From the cell containing the given text, extract its center point as (X, Y) coordinate. 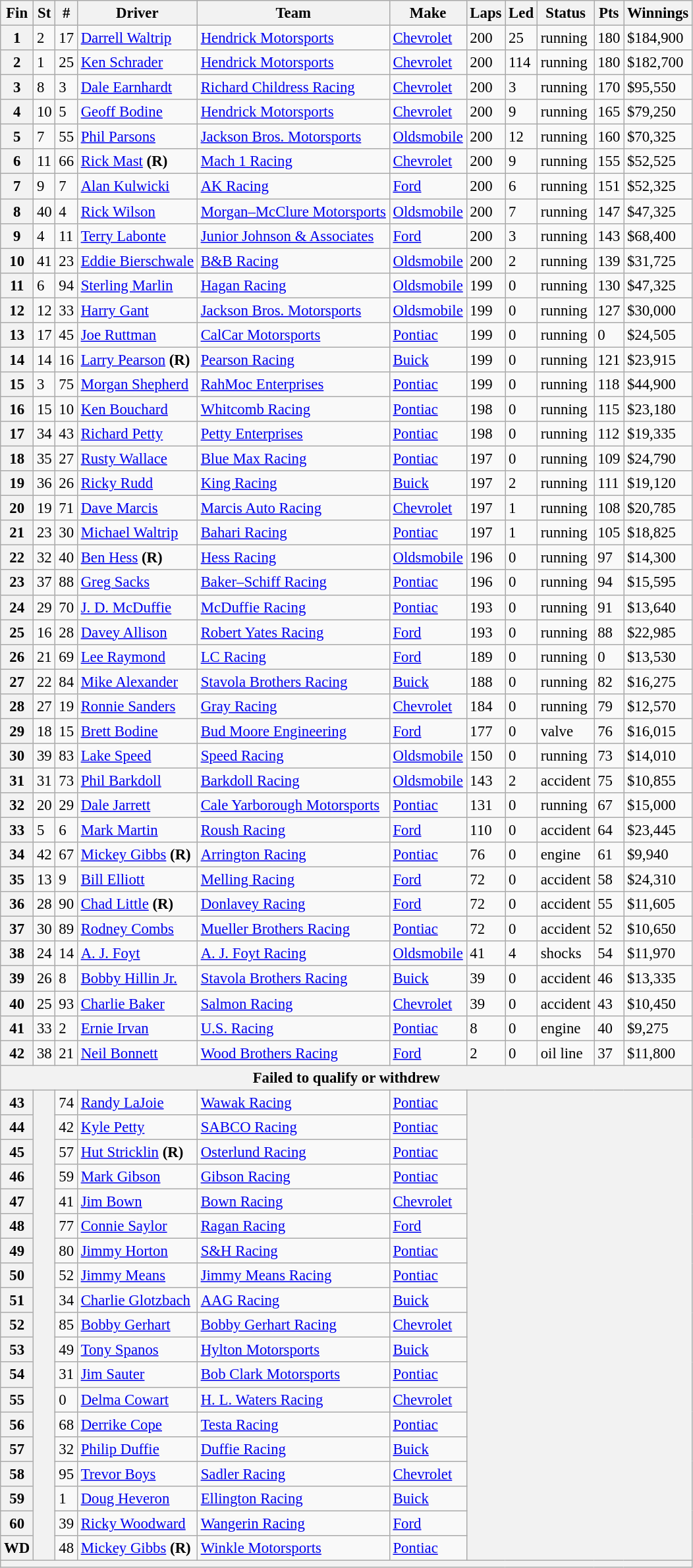
Mark Gibson (137, 1177)
$10,650 (658, 929)
47 (17, 1201)
Donlavey Racing (293, 904)
$11,800 (658, 1053)
Larry Pearson (R) (137, 360)
121 (609, 360)
Ben Hess (R) (137, 558)
177 (486, 731)
Make (428, 13)
$95,550 (658, 88)
$10,855 (658, 780)
84 (66, 682)
69 (66, 657)
$24,505 (658, 335)
$184,900 (658, 38)
Mike Alexander (137, 682)
82 (609, 682)
95 (66, 1474)
97 (609, 558)
115 (609, 409)
Whitcomb Racing (293, 409)
Dave Marcis (137, 508)
$9,275 (658, 1028)
Greg Sacks (137, 583)
Bill Elliott (137, 880)
Dale Earnhardt (137, 88)
Barkdoll Racing (293, 780)
Ken Bouchard (137, 409)
Gibson Racing (293, 1177)
$12,570 (658, 707)
$31,725 (658, 261)
131 (486, 805)
Ellington Racing (293, 1499)
Pearson Racing (293, 360)
Ernie Irvan (137, 1028)
$70,325 (658, 137)
$16,275 (658, 682)
Wood Brothers Racing (293, 1053)
$13,335 (658, 979)
147 (609, 211)
CalCar Motorsports (293, 335)
Lake Speed (137, 756)
$44,900 (658, 385)
Blue Max Racing (293, 459)
Brett Bodine (137, 731)
Status (565, 13)
Rodney Combs (137, 929)
Jimmy Means (137, 1276)
Testa Racing (293, 1424)
Cale Yarborough Motorsports (293, 805)
$23,180 (658, 409)
Winnings (658, 13)
44 (17, 1127)
Delma Cowart (137, 1399)
Mach 1 Racing (293, 161)
Richard Petty (137, 434)
Phil Barkdoll (137, 780)
Speed Racing (293, 756)
Hagan Racing (293, 285)
139 (609, 261)
Wawak Racing (293, 1102)
$16,015 (658, 731)
189 (486, 657)
Morgan Shepherd (137, 385)
Melling Racing (293, 880)
71 (66, 508)
Derrike Cope (137, 1424)
90 (66, 904)
$11,970 (658, 954)
51 (17, 1301)
Jimmy Means Racing (293, 1276)
130 (609, 285)
118 (609, 385)
Failed to qualify or withdrew (346, 1077)
64 (609, 830)
Dale Jarrett (137, 805)
RahMoc Enterprises (293, 385)
B&B Racing (293, 261)
Harry Gant (137, 310)
LC Racing (293, 657)
$19,335 (658, 434)
$14,300 (658, 558)
Pts (609, 13)
WD (17, 1548)
shocks (565, 954)
Bud Moore Engineering (293, 731)
150 (486, 756)
$24,790 (658, 459)
King Racing (293, 483)
$11,605 (658, 904)
U.S. Racing (293, 1028)
AAG Racing (293, 1301)
$182,700 (658, 63)
$10,450 (658, 1004)
Marcis Auto Racing (293, 508)
$23,915 (658, 360)
$79,250 (658, 112)
91 (609, 607)
Lee Raymond (137, 657)
$23,445 (658, 830)
114 (522, 63)
Driver (137, 13)
$9,940 (658, 855)
Robert Yates Racing (293, 632)
Gray Racing (293, 707)
80 (66, 1251)
$24,310 (658, 880)
Randy LaJoie (137, 1102)
Baker–Schiff Racing (293, 583)
127 (609, 310)
Hess Racing (293, 558)
$18,825 (658, 533)
Bobby Gerhart (137, 1325)
Darrell Waltrip (137, 38)
Davey Allison (137, 632)
Bown Racing (293, 1201)
Mueller Brothers Racing (293, 929)
151 (609, 186)
108 (609, 508)
Rick Mast (R) (137, 161)
Terry Labonte (137, 236)
Bahari Racing (293, 533)
Laps (486, 13)
Ken Schrader (137, 63)
89 (66, 929)
Rick Wilson (137, 211)
Sadler Racing (293, 1474)
Joe Ruttman (137, 335)
Tony Spanos (137, 1350)
oil line (565, 1053)
$13,530 (658, 657)
Osterlund Racing (293, 1152)
Hylton Motorsports (293, 1350)
McDuffie Racing (293, 607)
$22,985 (658, 632)
$20,785 (658, 508)
S&H Racing (293, 1251)
H. L. Waters Racing (293, 1399)
Michael Waltrip (137, 533)
110 (486, 830)
Ragan Racing (293, 1226)
Jimmy Horton (137, 1251)
Charlie Glotzbach (137, 1301)
Bob Clark Motorsports (293, 1375)
83 (66, 756)
$15,000 (658, 805)
53 (17, 1350)
J. D. McDuffie (137, 607)
170 (609, 88)
Bobby Gerhart Racing (293, 1325)
Jim Sauter (137, 1375)
Alan Kulwicki (137, 186)
valve (565, 731)
112 (609, 434)
$19,120 (658, 483)
Kyle Petty (137, 1127)
105 (609, 533)
85 (66, 1325)
# (66, 13)
Arrington Racing (293, 855)
165 (609, 112)
AK Racing (293, 186)
74 (66, 1102)
68 (66, 1424)
Ricky Rudd (137, 483)
$52,325 (658, 186)
$13,640 (658, 607)
Philip Duffie (137, 1449)
Hut Stricklin (R) (137, 1152)
Jim Bown (137, 1201)
$30,000 (658, 310)
A. J. Foyt (137, 954)
Morgan–McClure Motorsports (293, 211)
SABCO Racing (293, 1127)
Sterling Marlin (137, 285)
Phil Parsons (137, 137)
$68,400 (658, 236)
Bobby Hillin Jr. (137, 979)
Neil Bonnett (137, 1053)
Trevor Boys (137, 1474)
Ronnie Sanders (137, 707)
66 (66, 161)
Mark Martin (137, 830)
Fin (17, 13)
Geoff Bodine (137, 112)
Charlie Baker (137, 1004)
Petty Enterprises (293, 434)
Duffie Racing (293, 1449)
184 (486, 707)
$15,595 (658, 583)
Salmon Racing (293, 1004)
93 (66, 1004)
$14,010 (658, 756)
188 (486, 682)
Wangerin Racing (293, 1523)
St (45, 13)
70 (66, 607)
Winkle Motorsports (293, 1548)
Roush Racing (293, 830)
Junior Johnson & Associates (293, 236)
109 (609, 459)
50 (17, 1276)
160 (609, 137)
77 (66, 1226)
Richard Childress Racing (293, 88)
Ricky Woodward (137, 1523)
Eddie Bierschwale (137, 261)
Doug Heveron (137, 1499)
155 (609, 161)
61 (609, 855)
Team (293, 13)
56 (17, 1424)
$52,525 (658, 161)
60 (17, 1523)
79 (609, 707)
Led (522, 13)
111 (609, 483)
A. J. Foyt Racing (293, 954)
Chad Little (R) (137, 904)
Connie Saylor (137, 1226)
Rusty Wallace (137, 459)
